Detect which cell encompasses the target text, then output its (x, y) center coordinate. 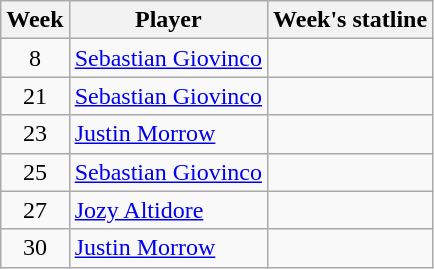
27 (35, 210)
Week (35, 20)
Week's statline (350, 20)
23 (35, 134)
30 (35, 248)
21 (35, 96)
Jozy Altidore (168, 210)
Player (168, 20)
8 (35, 58)
25 (35, 172)
